Locate the cell with the specified text and output its [x, y] center coordinate. 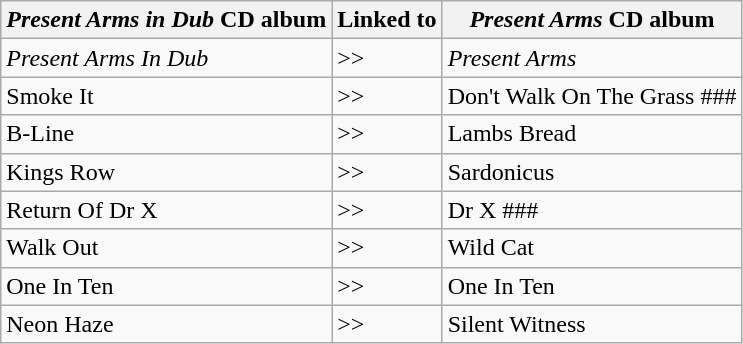
Present Arms CD album [592, 20]
Present Arms In Dub [166, 58]
Sardonicus [592, 172]
Present Arms [592, 58]
Silent Witness [592, 324]
Return Of Dr X [166, 210]
B-Line [166, 134]
Neon Haze [166, 324]
Present Arms in Dub CD album [166, 20]
Kings Row [166, 172]
Lambs Bread [592, 134]
Dr X ### [592, 210]
Wild Cat [592, 248]
Walk Out [166, 248]
Linked to [387, 20]
Smoke It [166, 96]
Don't Walk On The Grass ### [592, 96]
